Output the [x, y] coordinate of the center of the cell containing the given text.  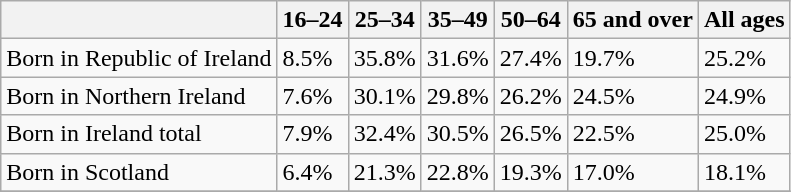
19.7% [632, 58]
21.3% [384, 172]
30.5% [458, 134]
30.1% [384, 96]
26.5% [530, 134]
29.8% [458, 96]
19.3% [530, 172]
25–34 [384, 20]
24.5% [632, 96]
Born in Northern Ireland [139, 96]
16–24 [312, 20]
24.9% [744, 96]
25.2% [744, 58]
32.4% [384, 134]
35.8% [384, 58]
7.6% [312, 96]
22.5% [632, 134]
31.6% [458, 58]
Born in Republic of Ireland [139, 58]
27.4% [530, 58]
6.4% [312, 172]
25.0% [744, 134]
65 and over [632, 20]
50–64 [530, 20]
7.9% [312, 134]
8.5% [312, 58]
35–49 [458, 20]
22.8% [458, 172]
26.2% [530, 96]
Born in Ireland total [139, 134]
All ages [744, 20]
Born in Scotland [139, 172]
18.1% [744, 172]
17.0% [632, 172]
